For the text-containing cell, return its midpoint in (X, Y) coordinate format. 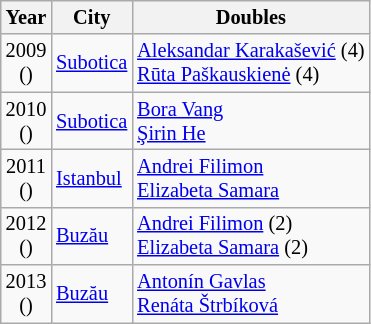
2011() (26, 178)
Year (26, 17)
2013() (26, 294)
2010() (26, 121)
2009() (26, 63)
Doubles (250, 17)
Antonín Gavlas Renáta Štrbíková (250, 294)
Andrei Filimon Elizabeta Samara (250, 178)
2012() (26, 236)
Andrei Filimon (2) Elizabeta Samara (2) (250, 236)
Bora Vang Şirin He (250, 121)
Istanbul (92, 178)
Aleksandar Karakašević (4) Rūta Paškauskienė (4) (250, 63)
City (92, 17)
